Capture the cell that displays the provided text and extract its [X, Y] central coordinate. 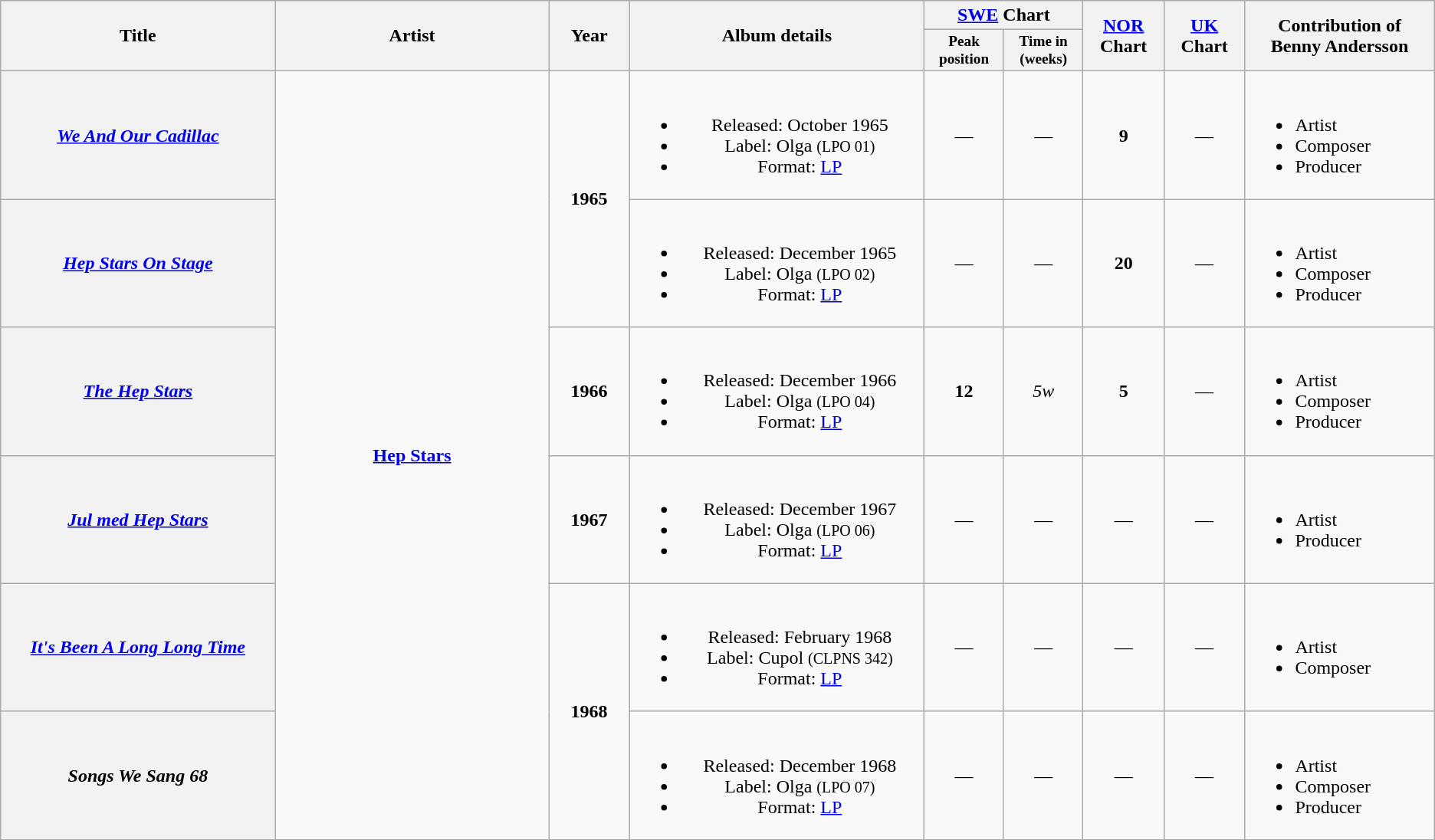
SWE Chart [1004, 15]
Hep Stars [412, 455]
9 [1124, 135]
Songs We Sang 68 [138, 776]
1965 [589, 199]
Released: December 1966Label: Olga (LPO 04)Format: LP [777, 391]
Title [138, 36]
Album details [777, 36]
Hep Stars On Stage [138, 264]
Peak position [964, 51]
It's Been A Long Long Time [138, 647]
ArtistProducer [1340, 520]
Contribution ofBenny Andersson [1340, 36]
1968 [589, 711]
1967 [589, 520]
Released: December 1965Label: Olga (LPO 02)Format: LP [777, 264]
UKChart [1203, 36]
Released: December 1968Label: Olga (LPO 07)Format: LP [777, 776]
20 [1124, 264]
We And Our Cadillac [138, 135]
Released: December 1967Label: Olga (LPO 06)Format: LP [777, 520]
12 [964, 391]
5w [1043, 391]
Artist [412, 36]
Year [589, 36]
The Hep Stars [138, 391]
Released: October 1965Label: Olga (LPO 01)Format: LP [777, 135]
5 [1124, 391]
Jul med Hep Stars [138, 520]
1966 [589, 391]
NORChart [1124, 36]
Time in(weeks) [1043, 51]
ArtistComposer [1340, 647]
Released: February 1968Label: Cupol (CLPNS 342)Format: LP [777, 647]
